Find where the given text appears and provide that cell's center as (X, Y) coordinate. 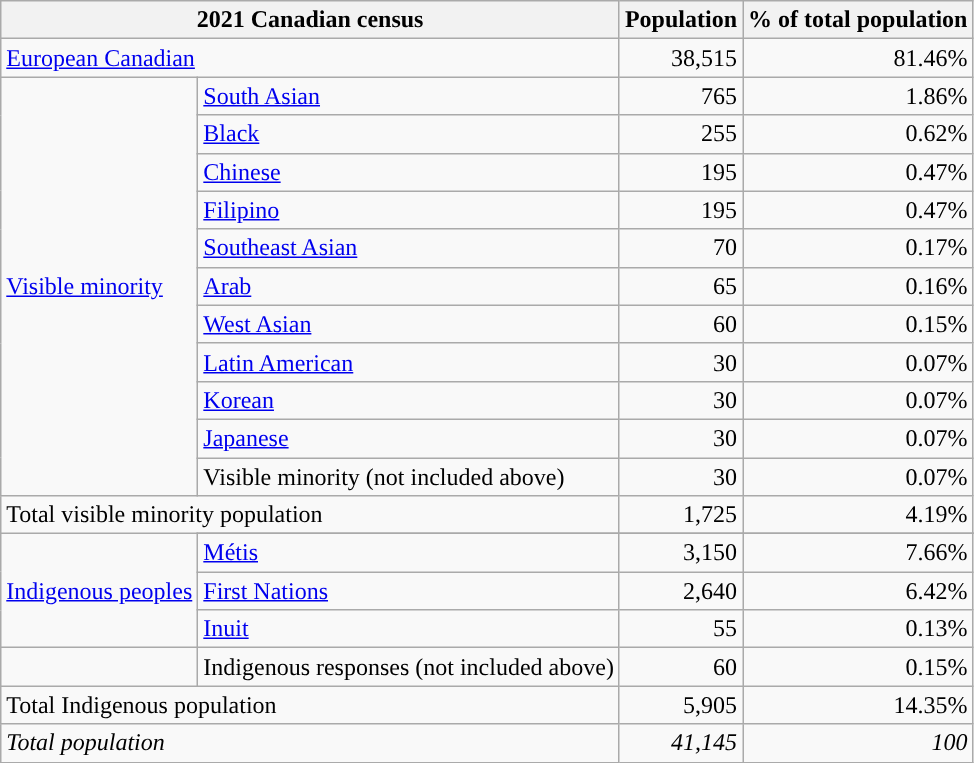
81.46% (858, 58)
Korean (409, 400)
Latin American (409, 362)
7.66% (858, 553)
55 (680, 629)
3,150 (680, 553)
100 (858, 743)
2021 Canadian census (310, 20)
765 (680, 96)
6.42% (858, 591)
0.17% (858, 248)
Indigenous responses (not included above) (409, 667)
0.16% (858, 286)
First Nations (409, 591)
2,640 (680, 591)
South Asian (409, 96)
Southeast Asian (409, 248)
1.86% (858, 96)
Métis (409, 553)
Chinese (409, 172)
Black (409, 134)
4.19% (858, 515)
0.13% (858, 629)
Total population (310, 743)
41,145 (680, 743)
65 (680, 286)
38,515 (680, 58)
Total visible minority population (310, 515)
0.62% (858, 134)
% of total population (858, 20)
70 (680, 248)
Total Indigenous population (310, 705)
Indigenous peoples (100, 591)
Filipino (409, 210)
Japanese (409, 438)
Population (680, 20)
1,725 (680, 515)
European Canadian (310, 58)
255 (680, 134)
Visible minority (not included above) (409, 477)
Arab (409, 286)
Inuit (409, 629)
5,905 (680, 705)
14.35% (858, 705)
Visible minority (100, 286)
West Asian (409, 324)
